Find where the given text appears and provide that cell's center as [x, y] coordinate. 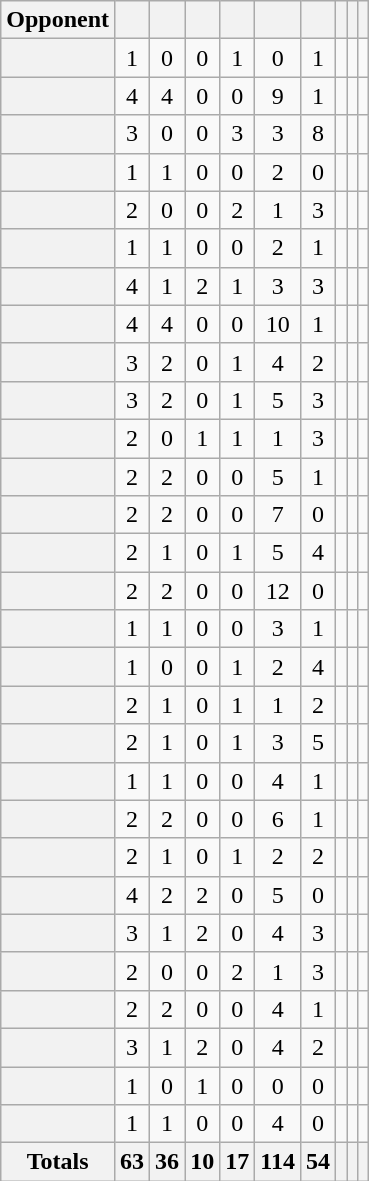
6 [278, 819]
114 [278, 1162]
63 [132, 1162]
8 [318, 134]
17 [238, 1162]
9 [278, 96]
54 [318, 1162]
Totals [58, 1162]
36 [168, 1162]
7 [278, 515]
Opponent [58, 20]
12 [278, 591]
